Output the [x, y] coordinate of the center of the cell containing the given text.  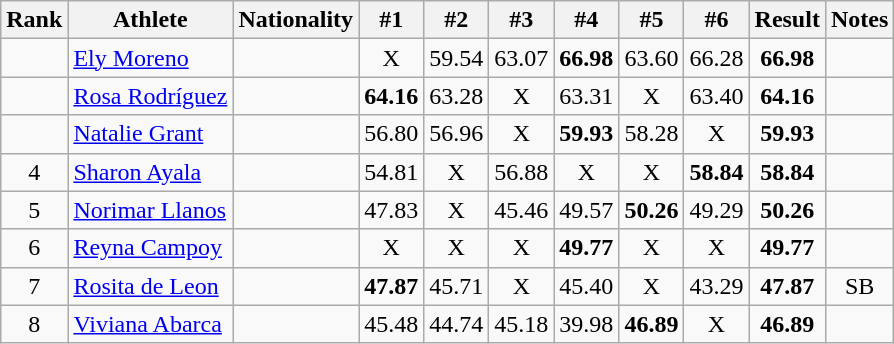
49.57 [586, 210]
Notes [859, 20]
Rosita de Leon [150, 286]
39.98 [586, 324]
59.54 [456, 58]
Result [787, 20]
Viviana Abarca [150, 324]
#5 [652, 20]
45.71 [456, 286]
5 [34, 210]
45.48 [392, 324]
Nationality [296, 20]
56.96 [456, 134]
56.88 [522, 172]
Athlete [150, 20]
7 [34, 286]
63.60 [652, 58]
63.40 [716, 96]
#3 [522, 20]
Sharon Ayala [150, 172]
8 [34, 324]
63.07 [522, 58]
49.29 [716, 210]
63.28 [456, 96]
63.31 [586, 96]
45.18 [522, 324]
#2 [456, 20]
47.83 [392, 210]
SB [859, 286]
44.74 [456, 324]
54.81 [392, 172]
#1 [392, 20]
66.28 [716, 58]
#6 [716, 20]
58.28 [652, 134]
Norimar Llanos [150, 210]
6 [34, 248]
Rosa Rodríguez [150, 96]
56.80 [392, 134]
#4 [586, 20]
43.29 [716, 286]
Ely Moreno [150, 58]
Natalie Grant [150, 134]
Rank [34, 20]
45.46 [522, 210]
4 [34, 172]
Reyna Campoy [150, 248]
45.40 [586, 286]
